Return (x, y) of the center of cell containing provided text 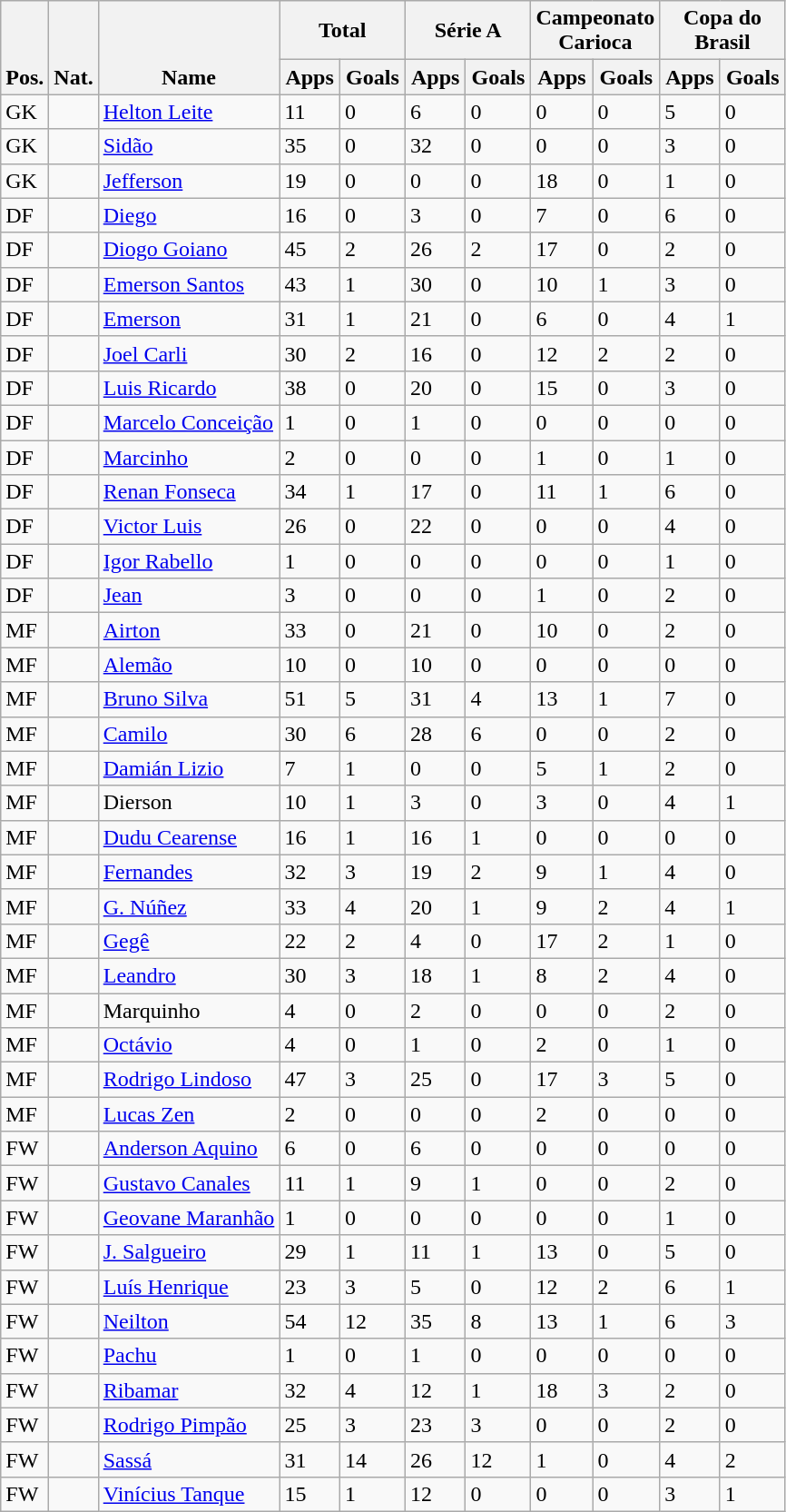
Marcinho (189, 457)
Joel Carli (189, 353)
Geovane Maranhão (189, 1218)
29 (310, 1252)
14 (372, 1459)
Igor Rabello (189, 561)
Fernandes (189, 872)
Diogo Goiano (189, 250)
45 (310, 250)
Marcelo Conceição (189, 422)
Copa do Brasil (722, 31)
Bruno Silva (189, 699)
Alemão (189, 665)
Gustavo Canales (189, 1183)
Victor Luis (189, 527)
Dierson (189, 803)
Lucas Zen (189, 1114)
Anderson Aquino (189, 1149)
J. Salgueiro (189, 1252)
Pos. (25, 47)
Diego (189, 215)
Vinícius Tanque (189, 1494)
Nat. (74, 47)
28 (436, 734)
Sassá (189, 1459)
Renan Fonseca (189, 492)
Octávio (189, 1045)
Helton Leite (189, 112)
Emerson Santos (189, 284)
Name (189, 47)
Série A (468, 31)
Luís Henrique (189, 1287)
Marquinho (189, 1011)
34 (310, 492)
47 (310, 1080)
Ribamar (189, 1390)
Damián Lizio (189, 768)
Pachu (189, 1356)
Emerson (189, 319)
Luis Ricardo (189, 388)
43 (310, 284)
Neilton (189, 1321)
54 (310, 1321)
Jefferson (189, 181)
Gegê (189, 941)
Campeonato Carioca (595, 31)
G. Núñez (189, 906)
Rodrigo Pimpão (189, 1425)
Jean (189, 596)
Camilo (189, 734)
Rodrigo Lindoso (189, 1080)
Total (343, 31)
Dudu Cearense (189, 837)
Leandro (189, 975)
Airton (189, 630)
38 (310, 388)
Sidão (189, 146)
51 (310, 699)
